Find where the given text appears and provide that cell's center as (x, y) coordinate. 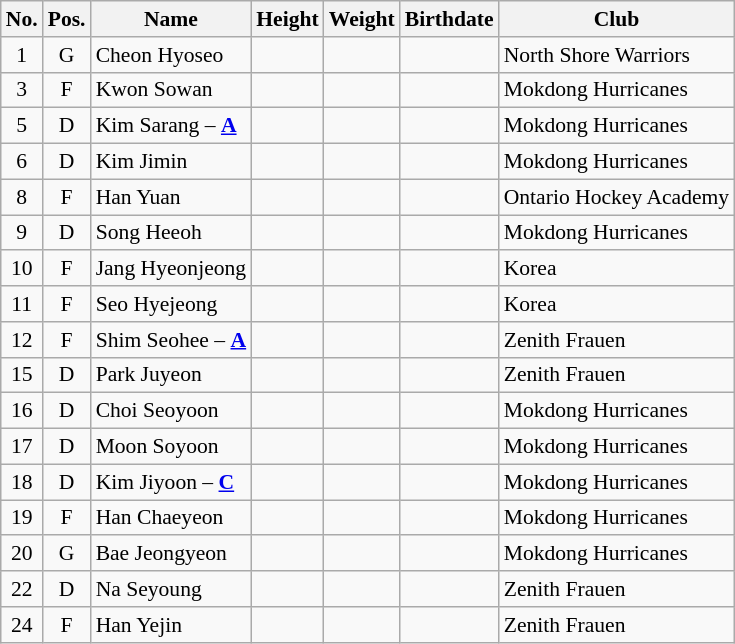
Pos. (67, 19)
Weight (362, 19)
Han Chaeyeon (172, 518)
24 (22, 625)
5 (22, 126)
17 (22, 447)
Ontario Hockey Academy (617, 197)
16 (22, 411)
18 (22, 482)
11 (22, 304)
22 (22, 589)
Height (287, 19)
Moon Soyoon (172, 447)
Song Heeoh (172, 233)
Seo Hyejeong (172, 304)
Club (617, 19)
8 (22, 197)
Name (172, 19)
Kim Jimin (172, 162)
Birthdate (450, 19)
Han Yejin (172, 625)
3 (22, 90)
20 (22, 554)
6 (22, 162)
19 (22, 518)
Park Juyeon (172, 375)
No. (22, 19)
Kim Sarang – A (172, 126)
Han Yuan (172, 197)
15 (22, 375)
Kwon Sowan (172, 90)
Jang Hyeonjeong (172, 269)
Kim Jiyoon – C (172, 482)
Bae Jeongyeon (172, 554)
12 (22, 340)
1 (22, 55)
Shim Seohee – A (172, 340)
Cheon Hyoseo (172, 55)
North Shore Warriors (617, 55)
10 (22, 269)
9 (22, 233)
Na Seyoung (172, 589)
Choi Seoyoon (172, 411)
